Search for the cell housing the specified text and yield its (X, Y) center coordinate. 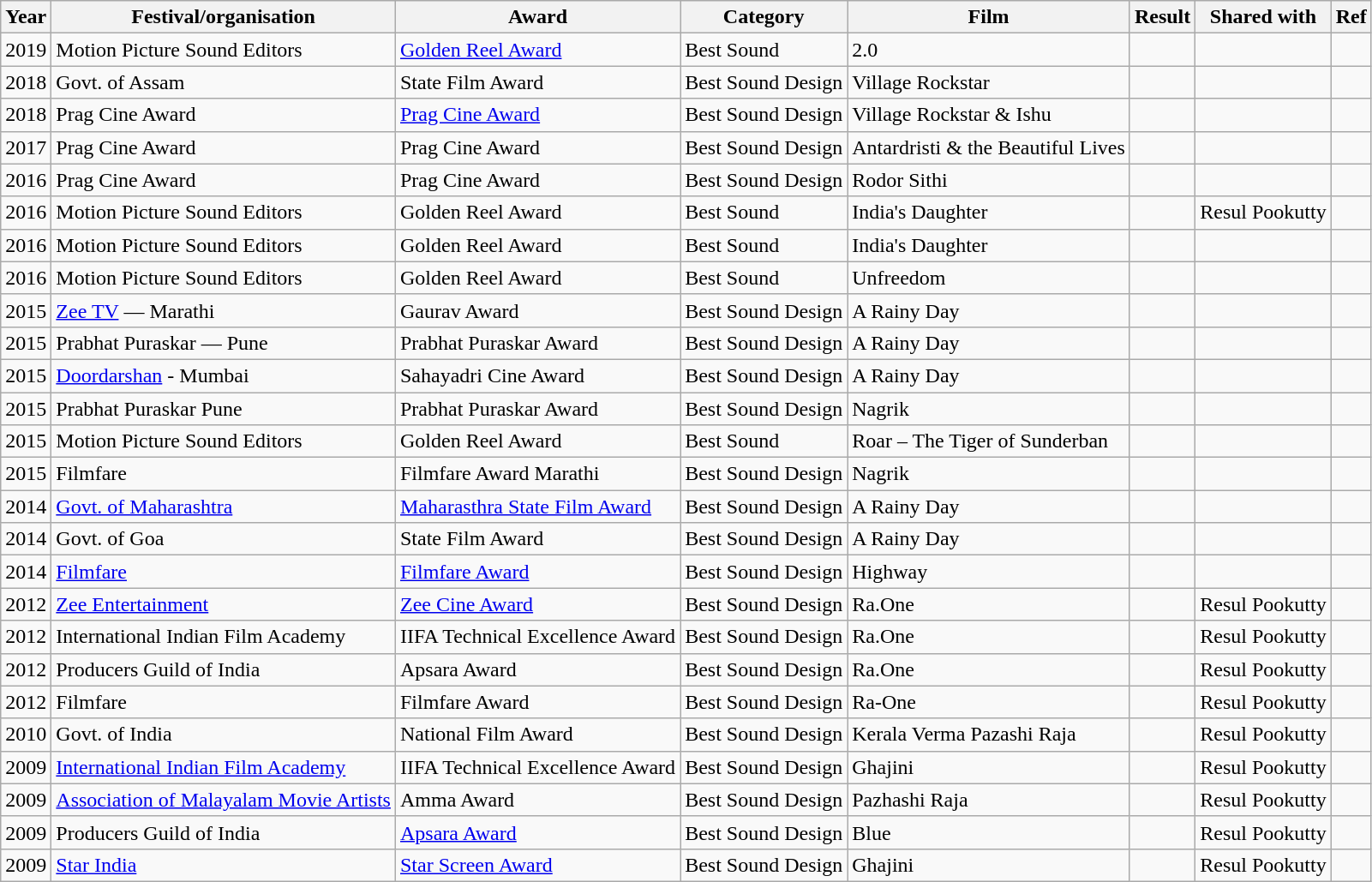
Doordarshan - Mumbai (224, 375)
Govt. of Goa (224, 539)
Blue (989, 832)
Category (764, 17)
Maharasthra State Film Award (537, 507)
Roar – The Tiger of Sunderban (989, 441)
Ra-One (989, 702)
Star Screen Award (537, 865)
Highway (989, 572)
Filmfare Award Marathi (537, 474)
Association of Malayalam Movie Artists (224, 800)
2017 (26, 147)
Award (537, 17)
Sahayadri Cine Award (537, 375)
National Film Award (537, 735)
Result (1162, 17)
Antardristi & the Beautiful Lives (989, 147)
Village Rockstar & Ishu (989, 115)
Govt. of Assam (224, 82)
Star India (224, 865)
Gaurav Award (537, 310)
Film (989, 17)
Year (26, 17)
Prabhat Puraskar Pune (224, 409)
Govt. of India (224, 735)
Zee Entertainment (224, 604)
Amma Award (537, 800)
Festival/organisation (224, 17)
Kerala Verma Pazashi Raja (989, 735)
Ref (1351, 17)
2019 (26, 50)
2010 (26, 735)
Unfreedom (989, 278)
Zee Cine Award (537, 604)
Shared with (1263, 17)
Village Rockstar (989, 82)
Rodor Sithi (989, 180)
Zee TV — Marathi (224, 310)
2.0 (989, 50)
Govt. of Maharashtra (224, 507)
Pazhashi Raja (989, 800)
Prabhat Puraskar — Pune (224, 343)
